Provide the (x, y) coordinate of the cell's center where the given text is located.  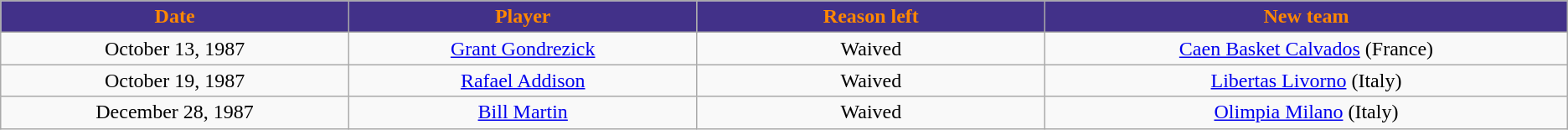
Libertas Livorno (Italy) (1307, 81)
December 28, 1987 (175, 112)
Rafael Addison (523, 81)
October 19, 1987 (175, 81)
Bill Martin (523, 112)
New team (1307, 17)
Date (175, 17)
Olimpia Milano (Italy) (1307, 112)
Reason left (871, 17)
October 13, 1987 (175, 49)
Caen Basket Calvados (France) (1307, 49)
Grant Gondrezick (523, 49)
Player (523, 17)
